From the cell containing the given text, extract its center point as (X, Y) coordinate. 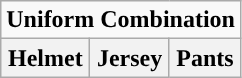
Helmet (46, 58)
Jersey (130, 58)
Uniform Combination (121, 20)
Pants (204, 58)
